Search for the cell housing the specified text and yield its (X, Y) center coordinate. 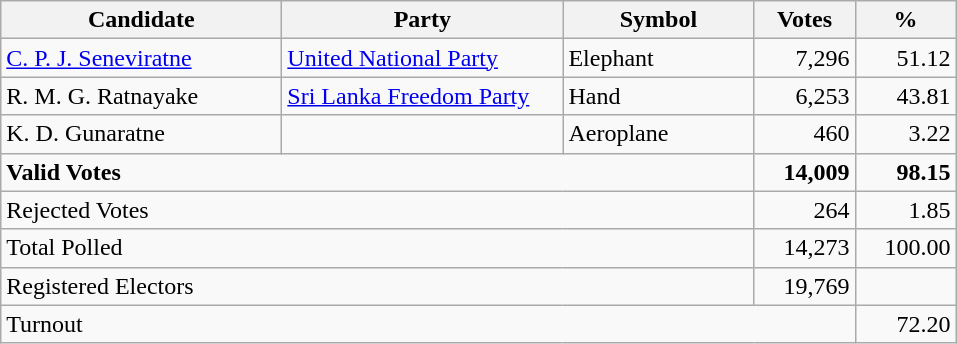
Sri Lanka Freedom Party (422, 96)
264 (804, 210)
72.20 (906, 324)
14,009 (804, 172)
6,253 (804, 96)
Turnout (428, 324)
R. M. G. Ratnayake (142, 96)
United National Party (422, 58)
98.15 (906, 172)
460 (804, 134)
100.00 (906, 248)
Symbol (658, 20)
C. P. J. Seneviratne (142, 58)
Votes (804, 20)
7,296 (804, 58)
% (906, 20)
14,273 (804, 248)
Rejected Votes (378, 210)
Elephant (658, 58)
51.12 (906, 58)
3.22 (906, 134)
Aeroplane (658, 134)
Party (422, 20)
43.81 (906, 96)
K. D. Gunaratne (142, 134)
Valid Votes (378, 172)
1.85 (906, 210)
Total Polled (378, 248)
Hand (658, 96)
19,769 (804, 286)
Registered Electors (378, 286)
Candidate (142, 20)
